Detect which cell encompasses the target text, then output its (x, y) center coordinate. 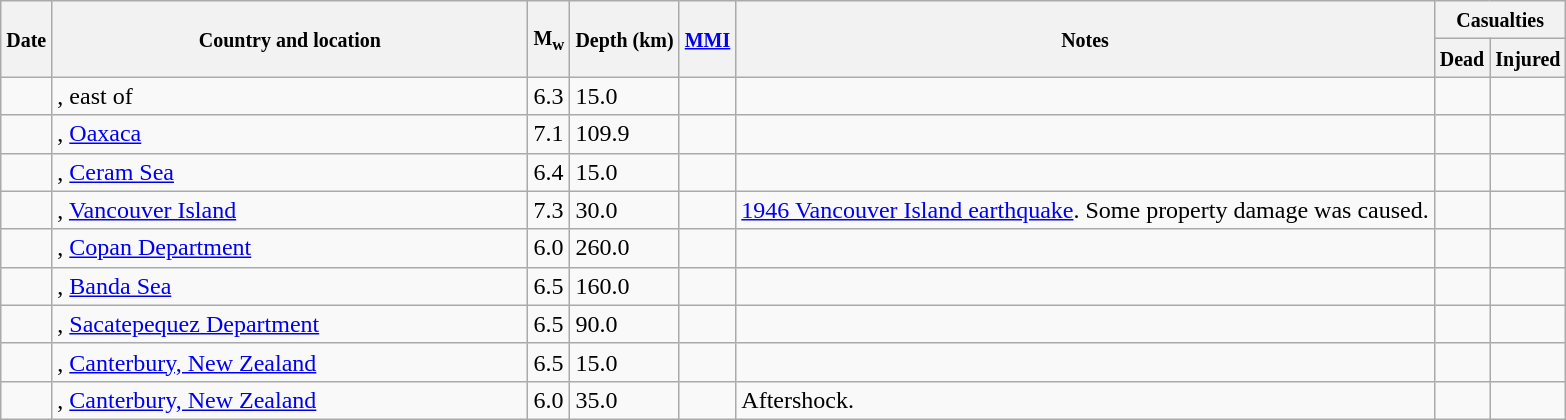
6.4 (549, 172)
7.3 (549, 210)
Casualties (1500, 20)
, Oaxaca (290, 134)
1946 Vancouver Island earthquake. Some property damage was caused. (1085, 210)
, Banda Sea (290, 286)
MMI (708, 39)
Depth (km) (624, 39)
Mw (549, 39)
Dead (1462, 58)
, Ceram Sea (290, 172)
90.0 (624, 324)
160.0 (624, 286)
Notes (1085, 39)
6.3 (549, 96)
, Vancouver Island (290, 210)
Injured (1528, 58)
Country and location (290, 39)
, Copan Department (290, 248)
35.0 (624, 400)
Aftershock. (1085, 400)
7.1 (549, 134)
Date (26, 39)
260.0 (624, 248)
30.0 (624, 210)
, east of (290, 96)
, Sacatepequez Department (290, 324)
109.9 (624, 134)
